Output the (X, Y) coordinate of the center of the cell containing the given text.  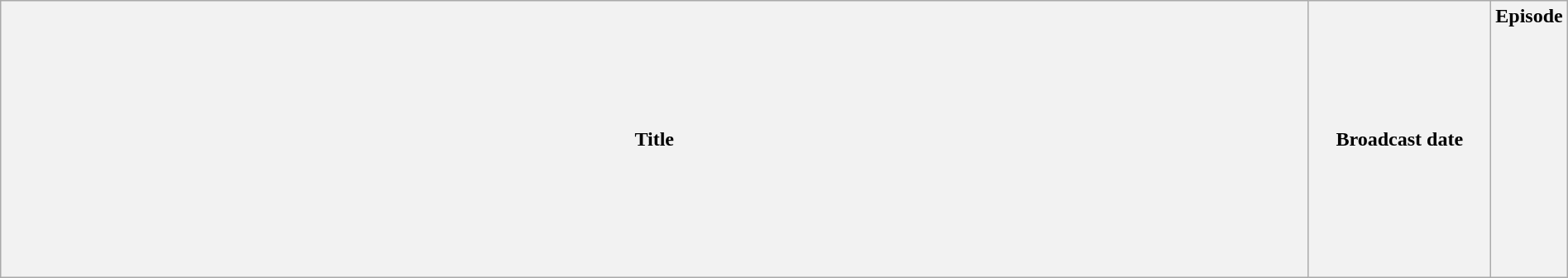
Episode (1529, 139)
Broadcast date (1399, 139)
Title (655, 139)
